Capture the cell that displays the provided text and extract its [X, Y] central coordinate. 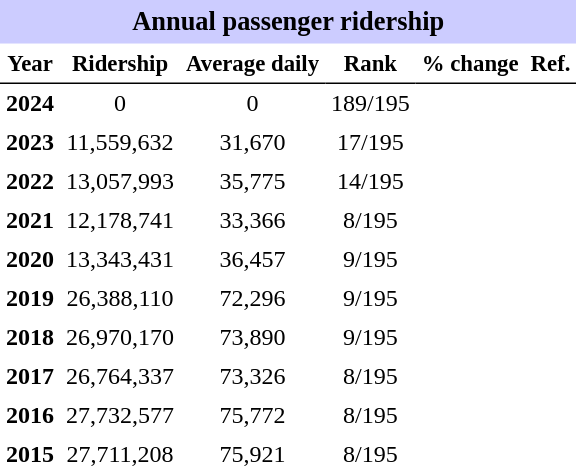
Rank [370, 64]
2023 [30, 142]
11,559,632 [120, 142]
33,366 [252, 220]
27,732,577 [120, 416]
31,670 [252, 142]
73,326 [252, 376]
2021 [30, 220]
2020 [30, 260]
Annual passenger ridership [288, 22]
Average daily [252, 64]
2016 [30, 416]
35,775 [252, 182]
Ridership [120, 64]
13,343,431 [120, 260]
72,296 [252, 298]
2024 [30, 104]
26,764,337 [120, 376]
73,890 [252, 338]
14/195 [370, 182]
17/195 [370, 142]
13,057,993 [120, 182]
12,178,741 [120, 220]
2017 [30, 376]
36,457 [252, 260]
26,388,110 [120, 298]
Year [30, 64]
% change [470, 64]
26,970,170 [120, 338]
2019 [30, 298]
2018 [30, 338]
75,772 [252, 416]
2022 [30, 182]
189/195 [370, 104]
